Return the [X, Y] coordinate for the center point of the cell that contains the specified text.  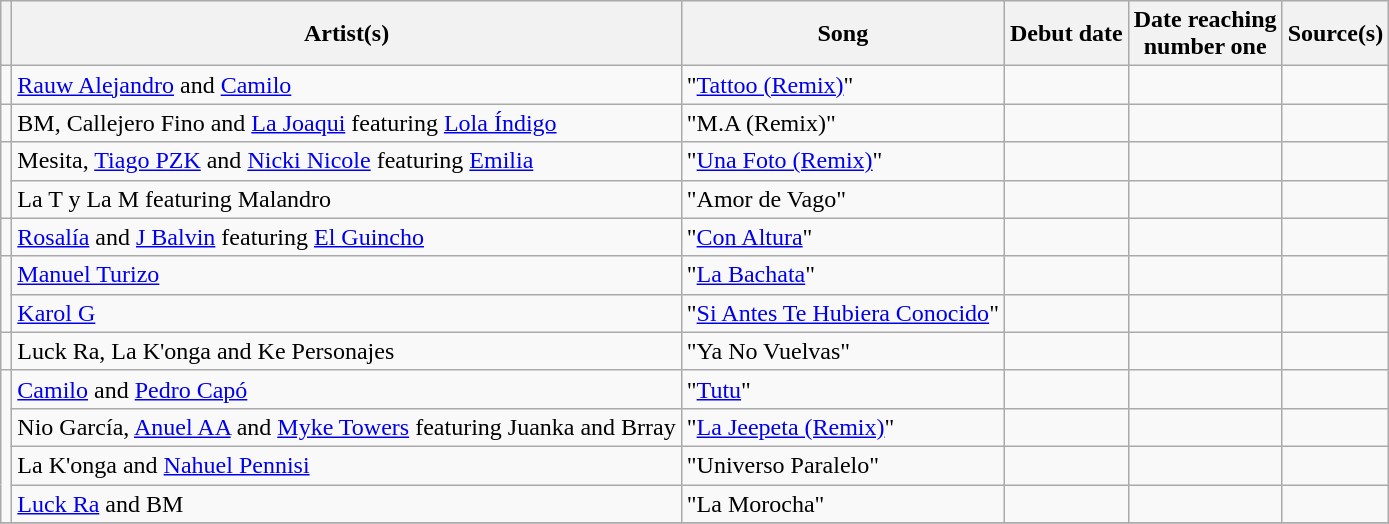
"Tutu" [842, 389]
Debut date [1066, 34]
"Tattoo (Remix)" [842, 85]
Mesita, Tiago PZK and Nicki Nicole featuring Emilia [346, 161]
"Con Altura" [842, 237]
Luck Ra, La K'onga and Ke Personajes [346, 351]
La K'onga and Nahuel Pennisi [346, 465]
La T y La M featuring Malandro [346, 199]
"Universo Paralelo" [842, 465]
"Si Antes Te Hubiera Conocido" [842, 313]
"La Morocha" [842, 503]
Nio García, Anuel AA and Myke Towers featuring Juanka and Brray [346, 427]
Rauw Alejandro and Camilo [346, 85]
Artist(s) [346, 34]
Date reachingnumber one [1205, 34]
Song [842, 34]
BM, Callejero Fino and La Joaqui featuring Lola Índigo [346, 123]
"Amor de Vago" [842, 199]
Camilo and Pedro Capó [346, 389]
Rosalía and J Balvin featuring El Guincho [346, 237]
"M.A (Remix)" [842, 123]
"La Bachata" [842, 275]
Source(s) [1336, 34]
Luck Ra and BM [346, 503]
"Una Foto (Remix)" [842, 161]
"La Jeepeta (Remix)" [842, 427]
Manuel Turizo [346, 275]
"Ya No Vuelvas" [842, 351]
Karol G [346, 313]
